Determine the [X, Y] coordinate at the center of the cell enclosing the given text.  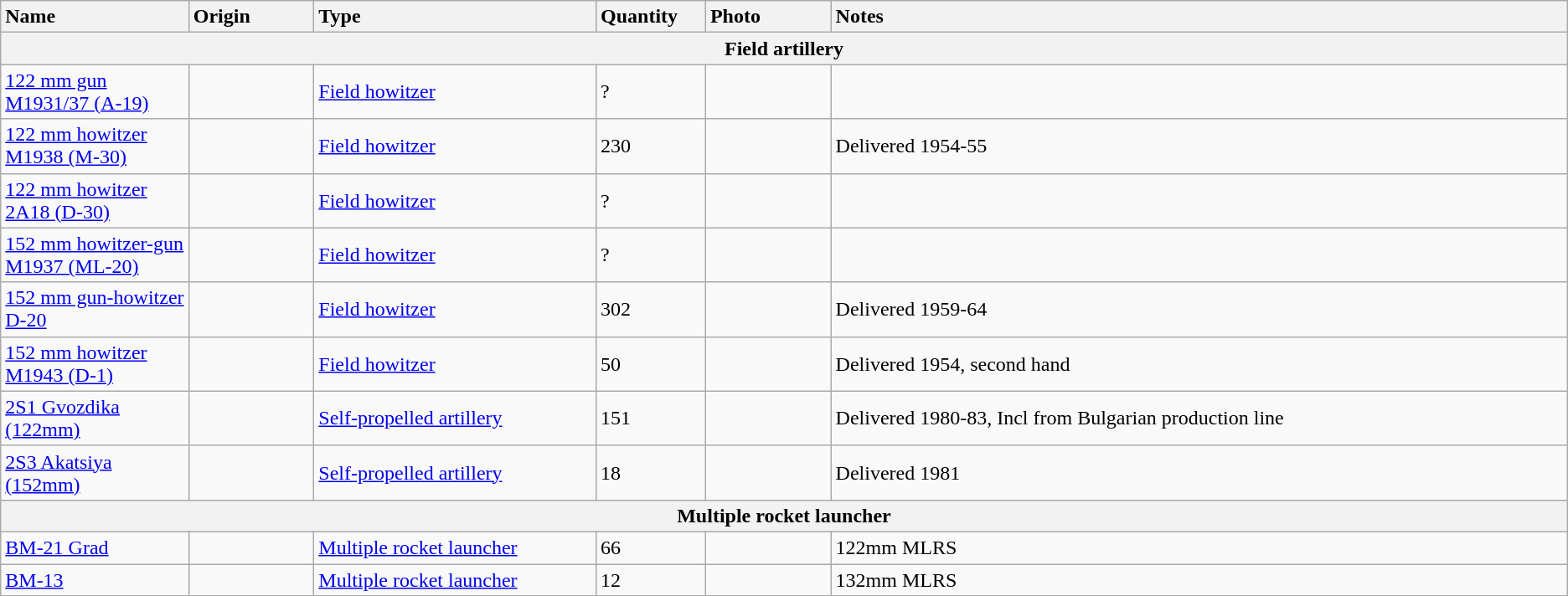
122 mm howitzer M1938 (M-30) [95, 146]
12 [650, 580]
152 mm howitzer M1943 (D-1) [95, 363]
Type [456, 17]
151 [650, 419]
Delivered 1980-83, Incl from Bulgarian production line [1199, 419]
BM-21 Grad [95, 547]
132mm MLRS [1199, 580]
Field artillery [784, 49]
18 [650, 472]
Delivered 1954, second hand [1199, 363]
66 [650, 547]
152 mm howitzer-gun M1937 (ML-20) [95, 254]
302 [650, 310]
122 mm gun M1931/37 (A-19) [95, 92]
122 mm howitzer 2A18 (D-30) [95, 201]
Delivered 1981 [1199, 472]
50 [650, 363]
Name [95, 17]
122mm MLRS [1199, 547]
Notes [1199, 17]
230 [650, 146]
2S1 Gvozdika (122mm) [95, 419]
Delivered 1954-55 [1199, 146]
Origin [251, 17]
Photo [768, 17]
BM-13 [95, 580]
152 mm gun-howitzer D-20 [95, 310]
2S3 Akatsiya (152mm) [95, 472]
Delivered 1959-64 [1199, 310]
Quantity [650, 17]
